From the cell containing the given text, extract its center point as (X, Y) coordinate. 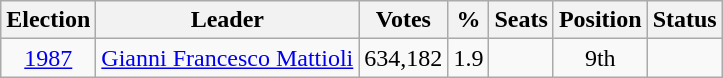
1.9 (468, 58)
634,182 (404, 58)
Leader (228, 20)
Position (600, 20)
Election (48, 20)
9th (600, 58)
Votes (404, 20)
% (468, 20)
Seats (521, 20)
Gianni Francesco Mattioli (228, 58)
Status (684, 20)
1987 (48, 58)
